Output the (X, Y) coordinate of the center of the cell containing the given text.  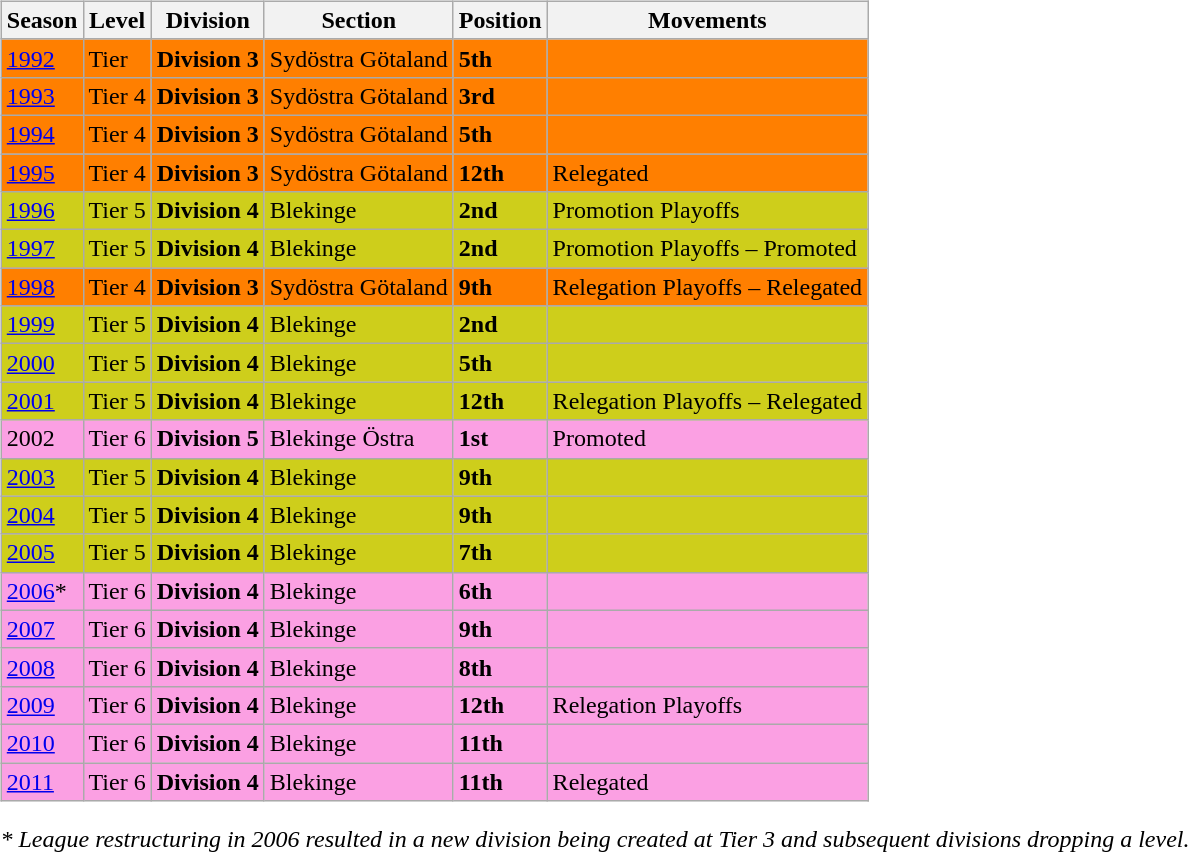
2011 (42, 781)
2003 (42, 477)
Division 5 (208, 439)
1995 (42, 173)
2006* (42, 591)
Promotion Playoffs – Promoted (708, 249)
Division (208, 20)
2007 (42, 629)
2009 (42, 705)
7th (500, 553)
8th (500, 667)
2005 (42, 553)
1st (500, 439)
Promoted (708, 439)
1994 (42, 134)
Tier (117, 58)
1993 (42, 96)
2010 (42, 743)
Level (117, 20)
1997 (42, 249)
Season (42, 20)
3rd (500, 96)
2000 (42, 363)
6th (500, 591)
Movements (708, 20)
2008 (42, 667)
Relegation Playoffs (708, 705)
1992 (42, 58)
Promotion Playoffs (708, 211)
2001 (42, 401)
Position (500, 20)
Blekinge Östra (358, 439)
2004 (42, 515)
Section (358, 20)
1998 (42, 287)
1999 (42, 325)
2002 (42, 439)
1996 (42, 211)
